From the cell containing the given text, extract its center point as [x, y] coordinate. 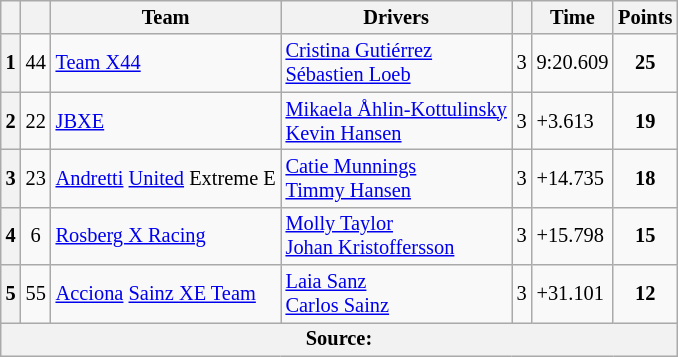
Mikaela Åhlin-Kottulinsky Kevin Hansen [396, 121]
Cristina Gutiérrez Sébastien Loeb [396, 63]
22 [36, 121]
12 [645, 294]
Source: [339, 339]
+31.101 [573, 294]
18 [645, 178]
Laia Sanz Carlos Sainz [396, 294]
Time [573, 17]
9:20.609 [573, 63]
2 [11, 121]
5 [11, 294]
6 [36, 236]
Acciona Sainz XE Team [166, 294]
23 [36, 178]
15 [645, 236]
Team X44 [166, 63]
44 [36, 63]
19 [645, 121]
1 [11, 63]
JBXE [166, 121]
Andretti United Extreme E [166, 178]
55 [36, 294]
Molly Taylor Johan Kristoffersson [396, 236]
+15.798 [573, 236]
Drivers [396, 17]
4 [11, 236]
+3.613 [573, 121]
Catie Munnings Timmy Hansen [396, 178]
Team [166, 17]
Points [645, 17]
+14.735 [573, 178]
25 [645, 63]
Rosberg X Racing [166, 236]
